Scan for the cell matching the given text and deliver its (X, Y) coordinate at center. 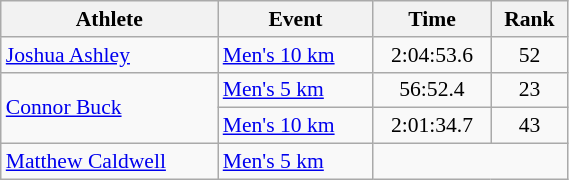
Time (432, 19)
Rank (530, 19)
2:01:34.7 (432, 126)
Event (296, 19)
Athlete (110, 19)
Connor Buck (110, 108)
43 (530, 126)
Matthew Caldwell (110, 162)
Joshua Ashley (110, 55)
52 (530, 55)
23 (530, 90)
2:04:53.6 (432, 55)
56:52.4 (432, 90)
